Find where the given text appears and provide that cell's center as (x, y) coordinate. 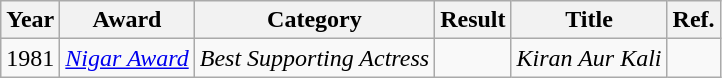
Result (473, 20)
Award (127, 20)
Title (589, 20)
1981 (30, 58)
Kiran Aur Kali (589, 58)
Category (314, 20)
Ref. (694, 20)
Year (30, 20)
Nigar Award (127, 58)
Best Supporting Actress (314, 58)
